Determine the [x, y] coordinate at the center of the cell enclosing the given text.  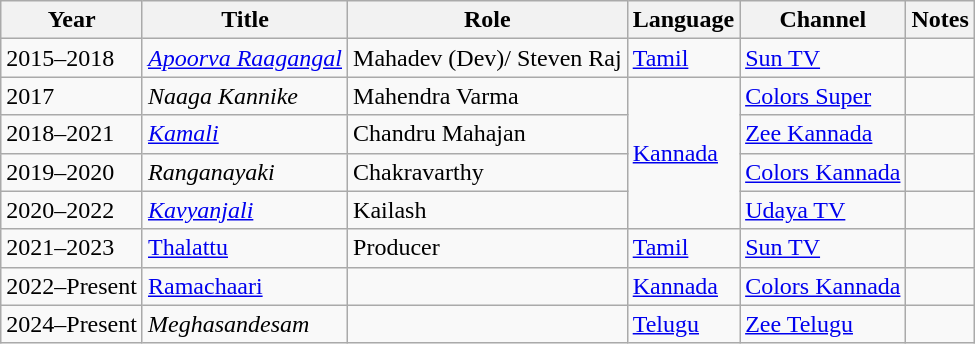
2021–2023 [72, 248]
Role [488, 20]
Telugu [683, 324]
Language [683, 20]
Year [72, 20]
Mahendra Varma [488, 96]
Kailash [488, 210]
Apoorva Raagangal [244, 58]
2020–2022 [72, 210]
Kamali [244, 134]
Ranganayaki [244, 172]
Chakravarthy [488, 172]
Udaya TV [823, 210]
Channel [823, 20]
Chandru Mahajan [488, 134]
2024–Present [72, 324]
Thalattu [244, 248]
Producer [488, 248]
2015–2018 [72, 58]
Zee Kannada [823, 134]
2018–2021 [72, 134]
Naaga Kannike [244, 96]
Ramachaari [244, 286]
2017 [72, 96]
Mahadev (Dev)/ Steven Raj [488, 58]
Colors Super [823, 96]
Title [244, 20]
Notes [940, 20]
Meghasandesam [244, 324]
2019–2020 [72, 172]
Zee Telugu [823, 324]
Kavyanjali [244, 210]
2022–Present [72, 286]
